Return the (x, y) coordinate for the center point of the cell that contains the specified text.  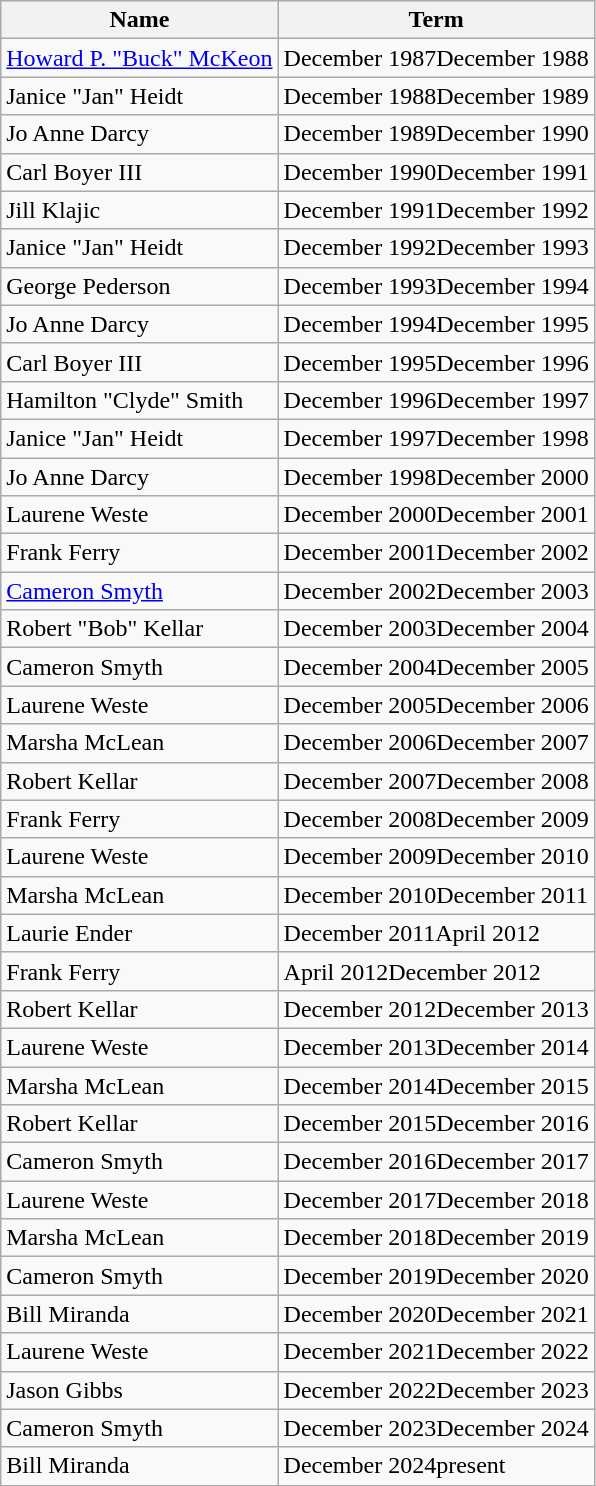
December 1993December 1994 (436, 286)
December 2005December 2006 (436, 705)
December 2016December 2017 (436, 1162)
December 2006December 2007 (436, 743)
December 1997December 1998 (436, 438)
Jason Gibbs (140, 1390)
December 1989December 1990 (436, 134)
December 2010December 2011 (436, 895)
April 2012December 2012 (436, 971)
December 2003December 2004 (436, 629)
Robert "Bob" Kellar (140, 629)
Name (140, 20)
December 2001December 2002 (436, 553)
Howard P. "Buck" McKeon (140, 58)
December 2009December 2010 (436, 857)
December 2023December 2024 (436, 1428)
George Pederson (140, 286)
December 1996December 1997 (436, 400)
Term (436, 20)
December 2022December 2023 (436, 1390)
December 2008December 2009 (436, 819)
December 1994December 1995 (436, 324)
December 2024present (436, 1466)
December 1998December 2000 (436, 477)
December 1991December 1992 (436, 210)
December 2019December 2020 (436, 1276)
December 2004December 2005 (436, 667)
December 1988December 1989 (436, 96)
December 2013December 2014 (436, 1047)
Jill Klajic (140, 210)
December 2002December 2003 (436, 591)
December 2007December 2008 (436, 781)
December 2021December 2022 (436, 1352)
December 2020December 2021 (436, 1314)
December 1987December 1988 (436, 58)
December 2012December 2013 (436, 1009)
December 1990December 1991 (436, 172)
December 2015December 2016 (436, 1124)
December 2017December 2018 (436, 1200)
Hamilton "Clyde" Smith (140, 400)
December 2014December 2015 (436, 1085)
December 2000December 2001 (436, 515)
December 1992December 1993 (436, 248)
December 1995December 1996 (436, 362)
December 2018December 2019 (436, 1238)
Laurie Ender (140, 933)
December 2011April 2012 (436, 933)
